Capture the cell that displays the provided text and extract its (X, Y) central coordinate. 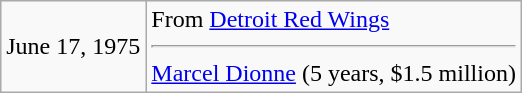
From Detroit Red WingsMarcel Dionne (5 years, $1.5 million) (334, 47)
June 17, 1975 (74, 47)
